Identify which cell holds the provided text, then report its (x, y) central coordinate. 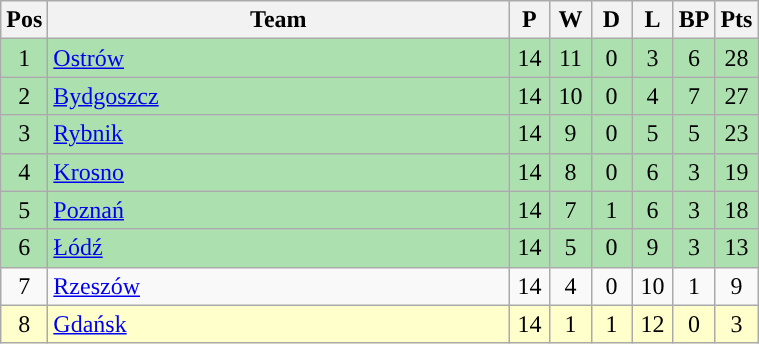
28 (736, 58)
19 (736, 172)
2 (24, 96)
Poznań (278, 210)
18 (736, 210)
23 (736, 134)
13 (736, 248)
Bydgoszcz (278, 96)
Rybnik (278, 134)
Team (278, 20)
Pos (24, 20)
L (652, 20)
P (530, 20)
Łódź (278, 248)
Pts (736, 20)
Rzeszów (278, 286)
Krosno (278, 172)
W (570, 20)
11 (570, 58)
12 (652, 324)
Ostrów (278, 58)
BP (694, 20)
Gdańsk (278, 324)
D (612, 20)
27 (736, 96)
